Locate the cell with the specified text and output its [X, Y] center coordinate. 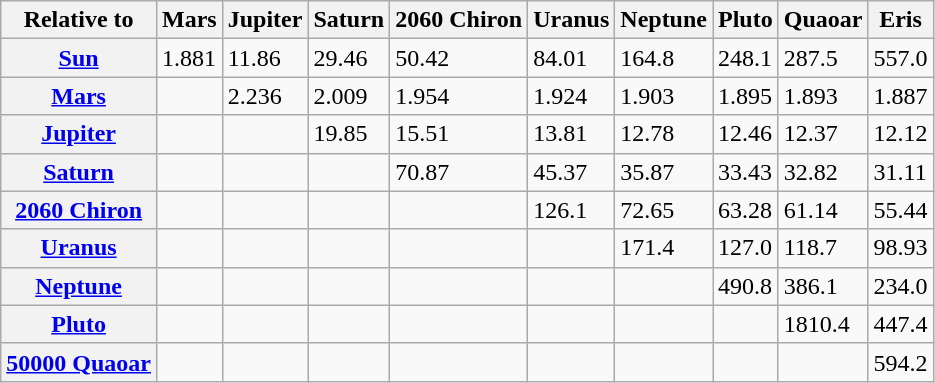
1810.4 [823, 324]
386.1 [823, 286]
1.893 [823, 96]
490.8 [745, 286]
35.87 [664, 172]
164.8 [664, 58]
11.86 [265, 58]
12.78 [664, 134]
1.887 [900, 96]
447.4 [900, 324]
1.924 [572, 96]
12.46 [745, 134]
126.1 [572, 210]
1.881 [189, 58]
2.009 [349, 96]
70.87 [459, 172]
1.895 [745, 96]
118.7 [823, 248]
98.93 [900, 248]
12.12 [900, 134]
45.37 [572, 172]
29.46 [349, 58]
61.14 [823, 210]
287.5 [823, 58]
248.1 [745, 58]
Eris [900, 20]
12.37 [823, 134]
594.2 [900, 362]
13.81 [572, 134]
127.0 [745, 248]
33.43 [745, 172]
84.01 [572, 58]
1.903 [664, 96]
50.42 [459, 58]
234.0 [900, 286]
15.51 [459, 134]
Quaoar [823, 20]
Sun [79, 58]
Relative to [79, 20]
55.44 [900, 210]
19.85 [349, 134]
50000 Quaoar [79, 362]
1.954 [459, 96]
72.65 [664, 210]
171.4 [664, 248]
2.236 [265, 96]
32.82 [823, 172]
63.28 [745, 210]
557.0 [900, 58]
31.11 [900, 172]
